For the text-containing cell, return its midpoint in [X, Y] coordinate format. 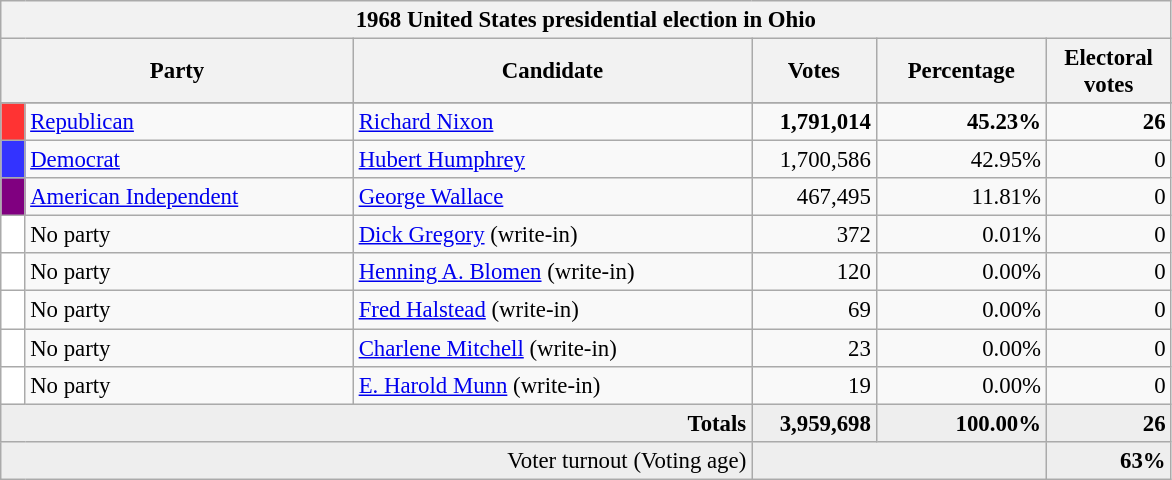
Votes [814, 72]
Fred Halstead (write-in) [552, 310]
100.00% [961, 423]
42.95% [961, 160]
Party [178, 72]
Electoral votes [1108, 72]
E. Harold Munn (write-in) [552, 385]
American Independent [189, 197]
Charlene Mitchell (write-in) [552, 348]
11.81% [961, 197]
0.01% [961, 235]
3,959,698 [814, 423]
120 [814, 273]
1,791,014 [814, 122]
23 [814, 348]
Candidate [552, 72]
George Wallace [552, 197]
372 [814, 235]
Hubert Humphrey [552, 160]
1,700,586 [814, 160]
45.23% [961, 122]
19 [814, 385]
63% [1108, 460]
Henning A. Blomen (write-in) [552, 273]
1968 United States presidential election in Ohio [586, 20]
Voter turnout (Voting age) [376, 460]
Percentage [961, 72]
Totals [376, 423]
Democrat [189, 160]
69 [814, 310]
Dick Gregory (write-in) [552, 235]
467,495 [814, 197]
Republican [189, 122]
Richard Nixon [552, 122]
